Locate the cell with the specified text and output its [X, Y] center coordinate. 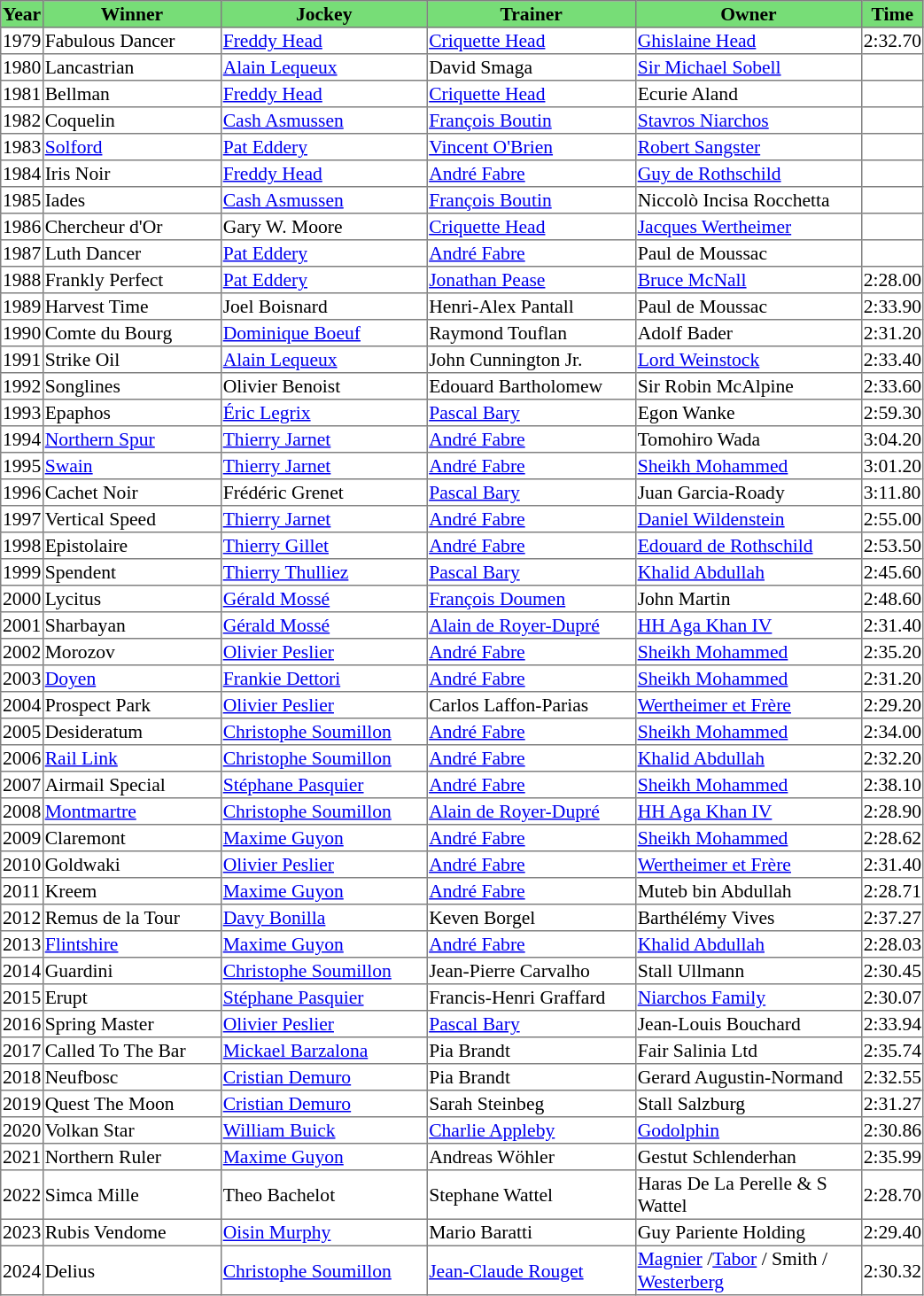
Lycitus [131, 599]
2:28.62 [892, 838]
Neufbosc [131, 1077]
Lord Weinstock [748, 360]
Mickael Barzalona [323, 1051]
2018 [22, 1077]
1981 [22, 94]
2:31.27 [892, 1104]
Henri-Alex Pantall [532, 307]
Ecurie Aland [748, 94]
Tomohiro Wada [748, 439]
Ghislaine Head [748, 41]
Airmail Special [131, 785]
Lancastrian [131, 67]
2014 [22, 971]
Edouard Bartholomew [532, 386]
Jockey [323, 14]
Solford [131, 147]
2024 [22, 1270]
Desideratum [131, 732]
Cachet Noir [131, 493]
2023 [22, 1232]
2020 [22, 1130]
Erupt [131, 997]
Muteb bin Abdullah [748, 891]
Rail Link [131, 758]
Mario Baratti [532, 1232]
1993 [22, 413]
2007 [22, 785]
Magnier /Tabor / Smith / Westerberg [748, 1270]
Jonathan Pease [532, 280]
2:30.32 [892, 1270]
Rubis Vendome [131, 1232]
2:28.90 [892, 811]
Thierry Gillet [323, 546]
2:28.71 [892, 891]
Trainer [532, 14]
Winner [131, 14]
Frankly Perfect [131, 280]
2:32.20 [892, 758]
2005 [22, 732]
Éric Legrix [323, 413]
2:37.27 [892, 918]
Spendent [131, 572]
1990 [22, 333]
Morozov [131, 652]
Thierry Thulliez [323, 572]
Raymond Touflan [532, 333]
2:53.50 [892, 546]
1991 [22, 360]
2002 [22, 652]
Fair Salinia Ltd [748, 1051]
Doyen [131, 679]
Iris Noir [131, 174]
1982 [22, 120]
Northern Spur [131, 439]
2:55.00 [892, 519]
2:33.94 [892, 1024]
1985 [22, 200]
Adolf Bader [748, 333]
Luth Dancer [131, 253]
2017 [22, 1051]
2:48.60 [892, 599]
Jean-Pierre Carvalho [532, 971]
Olivier Benoist [323, 386]
Spring Master [131, 1024]
Guardini [131, 971]
2:35.20 [892, 652]
2:29.20 [892, 705]
Swain [131, 466]
Epistolaire [131, 546]
Songlines [131, 386]
Owner [748, 14]
Montmartre [131, 811]
1998 [22, 546]
Comte du Bourg [131, 333]
Sarah Steinbeg [532, 1104]
2:33.60 [892, 386]
2000 [22, 599]
1992 [22, 386]
2:33.40 [892, 360]
Jean-Louis Bouchard [748, 1024]
Flintshire [131, 944]
Chercheur d'Or [131, 227]
2008 [22, 811]
2009 [22, 838]
1994 [22, 439]
1983 [22, 147]
Delius [131, 1270]
2:30.07 [892, 997]
Year [22, 14]
Stall Ullmann [748, 971]
Prospect Park [131, 705]
Daniel Wildenstein [748, 519]
2022 [22, 1195]
Guy Pariente Holding [748, 1232]
Iades [131, 200]
Egon Wanke [748, 413]
2:30.86 [892, 1130]
2013 [22, 944]
Niccolò Incisa Rocchetta [748, 200]
Keven Borgel [532, 918]
2011 [22, 891]
2:28.70 [892, 1195]
Frédéric Grenet [323, 493]
François Doumen [532, 599]
Jacques Wertheimer [748, 227]
Called To The Bar [131, 1051]
2:28.03 [892, 944]
Joel Boisnard [323, 307]
2016 [22, 1024]
3:11.80 [892, 493]
Time [892, 14]
Bellman [131, 94]
2:28.00 [892, 280]
Claremont [131, 838]
2:35.74 [892, 1051]
1999 [22, 572]
2:32.55 [892, 1077]
2:35.99 [892, 1157]
2006 [22, 758]
Frankie Dettori [323, 679]
Dominique Boeuf [323, 333]
1996 [22, 493]
Francis-Henri Graffard [532, 997]
1987 [22, 253]
2010 [22, 865]
1980 [22, 67]
Bruce McNall [748, 280]
2:32.70 [892, 41]
2012 [22, 918]
2003 [22, 679]
David Smaga [532, 67]
2019 [22, 1104]
Stall Salzburg [748, 1104]
2:33.90 [892, 307]
Gary W. Moore [323, 227]
Harvest Time [131, 307]
Northern Ruler [131, 1157]
Stavros Niarchos [748, 120]
Goldwaki [131, 865]
William Buick [323, 1130]
Charlie Appleby [532, 1130]
1997 [22, 519]
Stephane Wattel [532, 1195]
3:01.20 [892, 466]
Davy Bonilla [323, 918]
1986 [22, 227]
2001 [22, 625]
Sharbayan [131, 625]
1995 [22, 466]
2004 [22, 705]
1979 [22, 41]
Strike Oil [131, 360]
Guy de Rothschild [748, 174]
Gerard Augustin-Normand [748, 1077]
Godolphin [748, 1130]
Sir Michael Sobell [748, 67]
Andreas Wöhler [532, 1157]
Fabulous Dancer [131, 41]
Theo Bachelot [323, 1195]
Vincent O'Brien [532, 147]
2:45.60 [892, 572]
Volkan Star [131, 1130]
Robert Sangster [748, 147]
2:34.00 [892, 732]
2015 [22, 997]
3:04.20 [892, 439]
Remus de la Tour [131, 918]
Oisin Murphy [323, 1232]
2:38.10 [892, 785]
Coquelin [131, 120]
2:29.40 [892, 1232]
Kreem [131, 891]
Simca Mille [131, 1195]
1989 [22, 307]
Barthélémy Vives [748, 918]
Jean-Claude Rouget [532, 1270]
1984 [22, 174]
Sir Robin McAlpine [748, 386]
Gestut Schlenderhan [748, 1157]
2021 [22, 1157]
Juan Garcia-Roady [748, 493]
John Martin [748, 599]
1988 [22, 280]
Haras De La Perelle & S Wattel [748, 1195]
Edouard de Rothschild [748, 546]
John Cunnington Jr. [532, 360]
Vertical Speed [131, 519]
Epaphos [131, 413]
Carlos Laffon-Parias [532, 705]
Niarchos Family [748, 997]
Quest The Moon [131, 1104]
2:59.30 [892, 413]
2:30.45 [892, 971]
